Identify which cell holds the provided text, then report its (x, y) central coordinate. 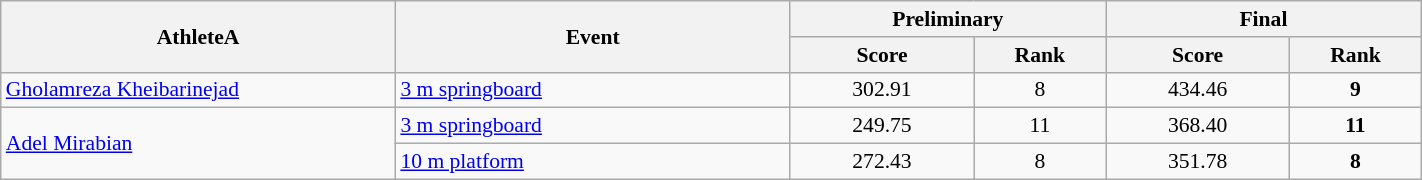
Event (592, 36)
434.46 (1198, 90)
351.78 (1198, 162)
368.40 (1198, 126)
9 (1356, 90)
Gholamreza Kheibarinejad (198, 90)
302.91 (882, 90)
272.43 (882, 162)
Final (1264, 19)
10 m platform (592, 162)
AthleteA (198, 36)
Adel Mirabian (198, 144)
249.75 (882, 126)
Preliminary (948, 19)
